Find where the given text appears and provide that cell's center as (x, y) coordinate. 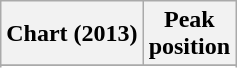
Peakposition (189, 34)
Chart (2013) (72, 34)
